Extract the (x, y) coordinate from the center of the cell holding the provided text.  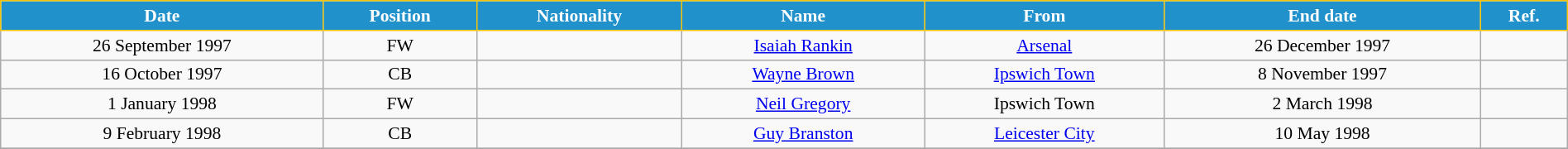
Ref. (1523, 16)
26 December 1997 (1322, 46)
Guy Branston (804, 134)
Position (400, 16)
16 October 1997 (162, 74)
Name (804, 16)
Neil Gregory (804, 104)
Arsenal (1045, 46)
Isaiah Rankin (804, 46)
1 January 1998 (162, 104)
2 March 1998 (1322, 104)
26 September 1997 (162, 46)
Wayne Brown (804, 74)
Nationality (579, 16)
Date (162, 16)
Leicester City (1045, 134)
From (1045, 16)
9 February 1998 (162, 134)
8 November 1997 (1322, 74)
10 May 1998 (1322, 134)
End date (1322, 16)
